Capture the cell that displays the provided text and extract its (x, y) central coordinate. 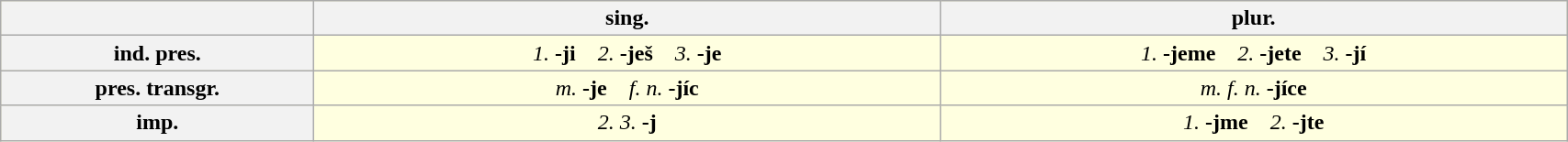
plur. (1254, 18)
m. f. n. -jíce (1254, 88)
imp. (158, 123)
1. -jme 2. -jte (1254, 123)
pres. transgr. (158, 88)
1. -ji 2. -ješ 3. -je (627, 53)
1. -jeme 2. -jete 3. -jí (1254, 53)
2. 3. -j (627, 123)
ind. pres. (158, 53)
m. -je f. n. -jíc (627, 88)
sing. (627, 18)
